Extract the (x, y) coordinate from the center of the cell holding the provided text.  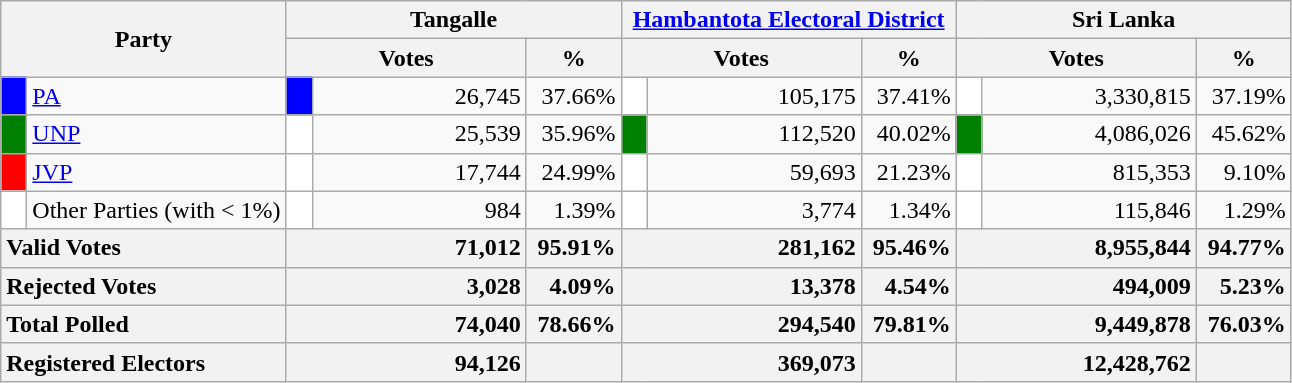
294,540 (741, 324)
25,539 (419, 134)
5.23% (1244, 286)
35.96% (574, 134)
Tangalle (454, 20)
Rejected Votes (144, 286)
Party (144, 39)
74,040 (406, 324)
45.62% (1244, 134)
9.10% (1244, 172)
369,073 (741, 362)
76.03% (1244, 324)
37.19% (1244, 96)
8,955,844 (1076, 248)
1.34% (908, 210)
78.66% (574, 324)
Other Parties (with < 1%) (156, 210)
105,175 (754, 96)
984 (419, 210)
Total Polled (144, 324)
21.23% (908, 172)
PA (156, 96)
24.99% (574, 172)
59,693 (754, 172)
Hambantota Electoral District (788, 20)
12,428,762 (1076, 362)
3,028 (406, 286)
JVP (156, 172)
71,012 (406, 248)
13,378 (741, 286)
95.91% (574, 248)
815,353 (1089, 172)
UNP (156, 134)
94,126 (406, 362)
40.02% (908, 134)
Sri Lanka (1124, 20)
95.46% (908, 248)
79.81% (908, 324)
1.39% (574, 210)
1.29% (1244, 210)
Valid Votes (144, 248)
17,744 (419, 172)
4.54% (908, 286)
37.66% (574, 96)
26,745 (419, 96)
3,330,815 (1089, 96)
281,162 (741, 248)
115,846 (1089, 210)
94.77% (1244, 248)
4,086,026 (1089, 134)
112,520 (754, 134)
494,009 (1076, 286)
4.09% (574, 286)
3,774 (754, 210)
37.41% (908, 96)
9,449,878 (1076, 324)
Registered Electors (144, 362)
